Determine the (x, y) coordinate at the center of the cell enclosing the given text.  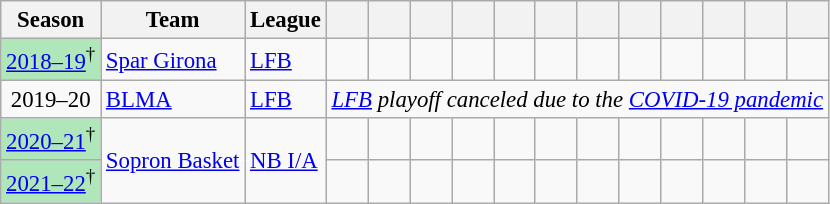
2021–22† (51, 181)
NB I/A (286, 160)
2018–19† (51, 60)
Sopron Basket (173, 160)
LFB playoff canceled due to the COVID-19 pandemic (577, 100)
2020–21† (51, 139)
Spar Girona (173, 60)
BLMA (173, 100)
Season (51, 20)
Team (173, 20)
League (286, 20)
2019–20 (51, 100)
